Scan for the cell matching the given text and deliver its [x, y] coordinate at center. 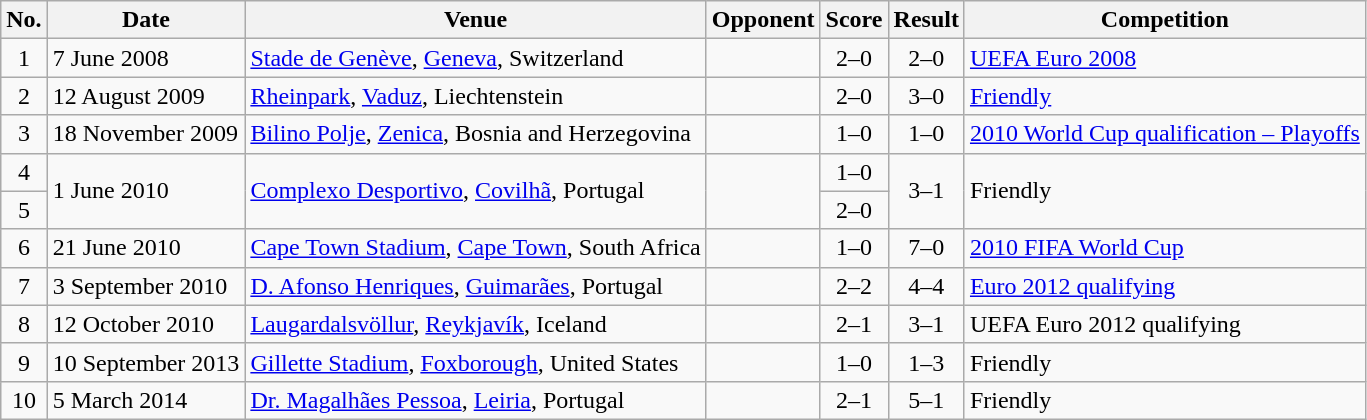
Opponent [763, 20]
3–0 [926, 96]
4 [24, 172]
5 [24, 210]
Stade de Genève, Geneva, Switzerland [476, 58]
Cape Town Stadium, Cape Town, South Africa [476, 248]
UEFA Euro 2012 qualifying [1164, 324]
8 [24, 324]
1 June 2010 [146, 191]
1 [24, 58]
Complexo Desportivo, Covilhã, Portugal [476, 191]
D. Afonso Henriques, Guimarães, Portugal [476, 286]
5–1 [926, 400]
7 [24, 286]
7–0 [926, 248]
3 [24, 134]
10 [24, 400]
Gillette Stadium, Foxborough, United States [476, 362]
Venue [476, 20]
Result [926, 20]
Bilino Polje, Zenica, Bosnia and Herzegovina [476, 134]
6 [24, 248]
2010 World Cup qualification – Playoffs [1164, 134]
10 September 2013 [146, 362]
12 August 2009 [146, 96]
2010 FIFA World Cup [1164, 248]
9 [24, 362]
3 September 2010 [146, 286]
Rheinpark, Vaduz, Liechtenstein [476, 96]
7 June 2008 [146, 58]
Score [854, 20]
1–3 [926, 362]
21 June 2010 [146, 248]
4–4 [926, 286]
5 March 2014 [146, 400]
Laugardalsvöllur, Reykjavík, Iceland [476, 324]
2 [24, 96]
Competition [1164, 20]
UEFA Euro 2008 [1164, 58]
12 October 2010 [146, 324]
Dr. Magalhães Pessoa, Leiria, Portugal [476, 400]
2–2 [854, 286]
No. [24, 20]
Euro 2012 qualifying [1164, 286]
Date [146, 20]
18 November 2009 [146, 134]
